Locate the cell with the specified text and output its [x, y] center coordinate. 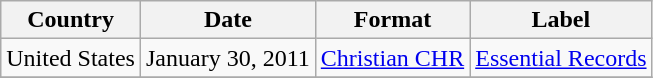
Essential Records [561, 58]
Christian CHR [392, 58]
January 30, 2011 [228, 58]
Format [392, 20]
United States [71, 58]
Country [71, 20]
Date [228, 20]
Label [561, 20]
